Capture the cell that displays the provided text and extract its [X, Y] central coordinate. 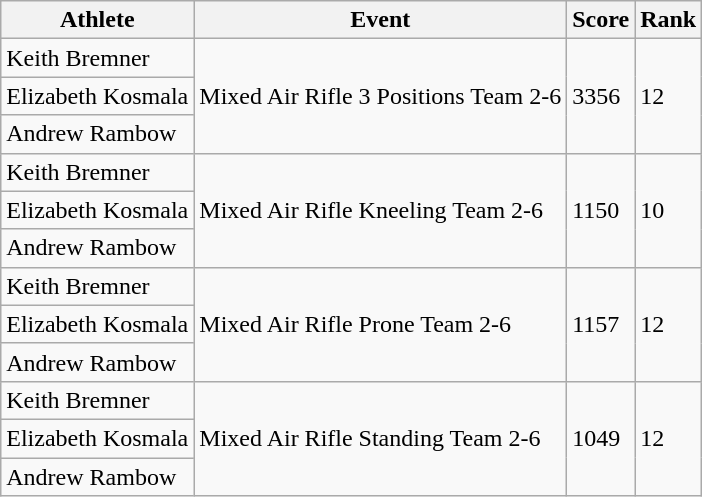
3356 [601, 96]
Athlete [98, 20]
Mixed Air Rifle Prone Team 2-6 [380, 324]
Mixed Air Rifle Kneeling Team 2-6 [380, 210]
Mixed Air Rifle Standing Team 2-6 [380, 438]
Rank [668, 20]
1150 [601, 210]
1157 [601, 324]
10 [668, 210]
Score [601, 20]
Mixed Air Rifle 3 Positions Team 2-6 [380, 96]
1049 [601, 438]
Event [380, 20]
